Return the [x, y] coordinate for the center point of the cell that contains the specified text.  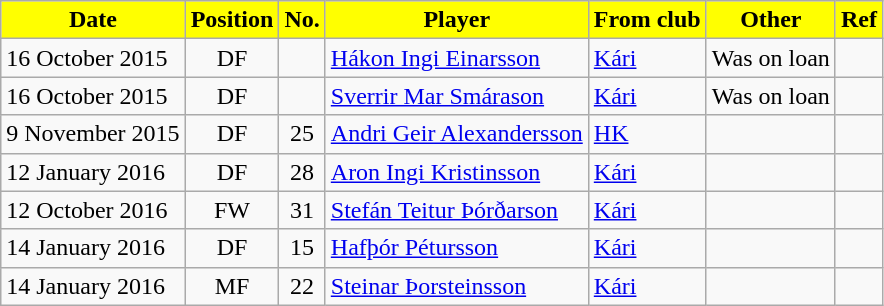
From club [647, 20]
Steinar Þorsteinsson [456, 286]
25 [302, 134]
9 November 2015 [93, 134]
28 [302, 172]
Hákon Ingi Einarsson [456, 58]
31 [302, 210]
15 [302, 248]
Position [232, 20]
Sverrir Mar Smárason [456, 96]
No. [302, 20]
Player [456, 20]
Stefán Teitur Þórðarson [456, 210]
MF [232, 286]
22 [302, 286]
Hafþór Pétursson [456, 248]
Andri Geir Alexandersson [456, 134]
Date [93, 20]
Aron Ingi Kristinsson [456, 172]
HK [647, 134]
FW [232, 210]
Ref [858, 20]
12 January 2016 [93, 172]
12 October 2016 [93, 210]
Other [770, 20]
